Locate the cell with the specified text and output its (x, y) center coordinate. 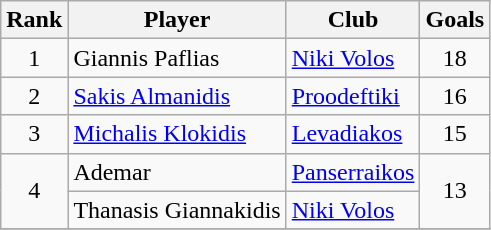
Club (353, 20)
Player (177, 20)
Levadiakos (353, 134)
Sakis Almanidis (177, 96)
Giannis Paflias (177, 58)
Thanasis Giannakidis (177, 210)
15 (455, 134)
1 (34, 58)
3 (34, 134)
Proodeftiki (353, 96)
16 (455, 96)
Panserraikos (353, 172)
4 (34, 191)
2 (34, 96)
Ademar (177, 172)
Michalis Klokidis (177, 134)
Goals (455, 20)
13 (455, 191)
Rank (34, 20)
18 (455, 58)
